Identify which cell holds the provided text, then report its [X, Y] central coordinate. 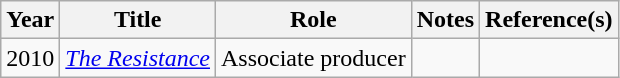
Associate producer [314, 58]
Reference(s) [550, 20]
Notes [445, 20]
Title [138, 20]
Year [30, 20]
The Resistance [138, 58]
2010 [30, 58]
Role [314, 20]
